Detect which cell encompasses the target text, then output its (X, Y) center coordinate. 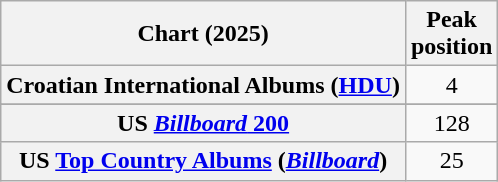
Peakposition (451, 34)
25 (451, 161)
US Billboard 200 (204, 123)
Chart (2025) (204, 34)
US Top Country Albums (Billboard) (204, 161)
128 (451, 123)
Croatian International Albums (HDU) (204, 85)
4 (451, 85)
